Locate the cell with the specified text and output its [X, Y] center coordinate. 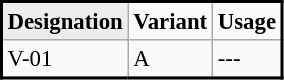
--- [247, 59]
Variant [170, 21]
Designation [66, 21]
Usage [247, 21]
A [170, 59]
V-01 [66, 59]
